Capture the cell that displays the provided text and extract its [x, y] central coordinate. 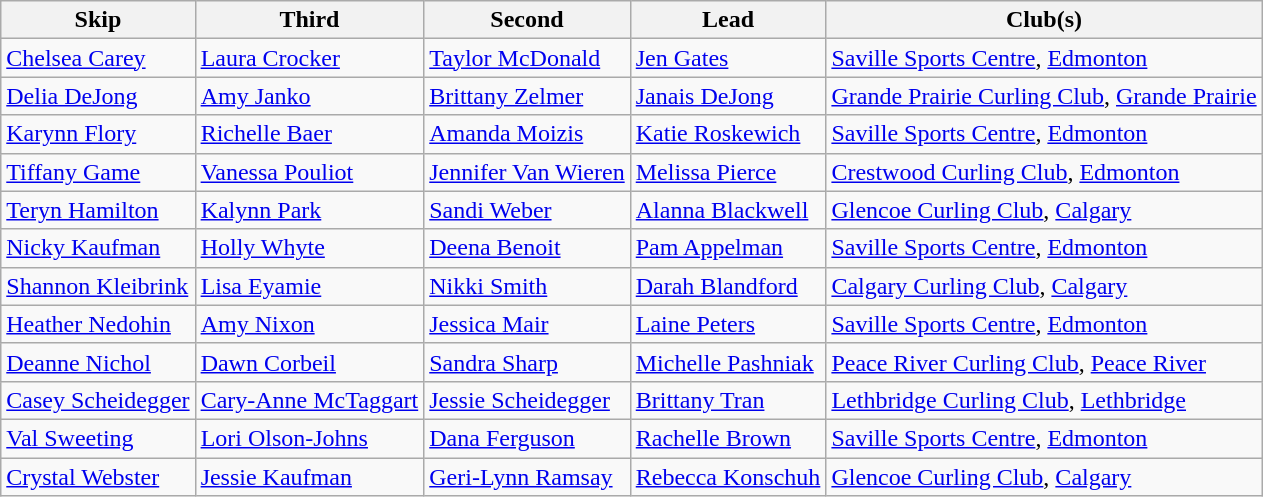
Karynn Flory [98, 134]
Chelsea Carey [98, 58]
Jen Gates [728, 58]
Second [527, 20]
Third [310, 20]
Crystal Webster [98, 477]
Lori Olson-Johns [310, 438]
Melissa Pierce [728, 172]
Amanda Moizis [527, 134]
Vanessa Pouliot [310, 172]
Darah Blandford [728, 286]
Calgary Curling Club, Calgary [1044, 286]
Rachelle Brown [728, 438]
Dawn Corbeil [310, 362]
Deena Benoit [527, 248]
Sandra Sharp [527, 362]
Skip [98, 20]
Grande Prairie Curling Club, Grande Prairie [1044, 96]
Deanne Nichol [98, 362]
Teryn Hamilton [98, 210]
Michelle Pashniak [728, 362]
Rebecca Konschuh [728, 477]
Laura Crocker [310, 58]
Jessie Scheidegger [527, 400]
Amy Nixon [310, 324]
Holly Whyte [310, 248]
Jennifer Van Wieren [527, 172]
Katie Roskewich [728, 134]
Casey Scheidegger [98, 400]
Dana Ferguson [527, 438]
Jessica Mair [527, 324]
Nikki Smith [527, 286]
Crestwood Curling Club, Edmonton [1044, 172]
Pam Appelman [728, 248]
Geri-Lynn Ramsay [527, 477]
Richelle Baer [310, 134]
Alanna Blackwell [728, 210]
Lead [728, 20]
Laine Peters [728, 324]
Shannon Kleibrink [98, 286]
Heather Nedohin [98, 324]
Amy Janko [310, 96]
Kalynn Park [310, 210]
Brittany Zelmer [527, 96]
Lisa Eyamie [310, 286]
Lethbridge Curling Club, Lethbridge [1044, 400]
Tiffany Game [98, 172]
Taylor McDonald [527, 58]
Nicky Kaufman [98, 248]
Janais DeJong [728, 96]
Sandi Weber [527, 210]
Jessie Kaufman [310, 477]
Cary-Anne McTaggart [310, 400]
Peace River Curling Club, Peace River [1044, 362]
Val Sweeting [98, 438]
Club(s) [1044, 20]
Brittany Tran [728, 400]
Delia DeJong [98, 96]
